Pinpoint the cell where the given text exists, returning its [X, Y] midpoint coordinate. 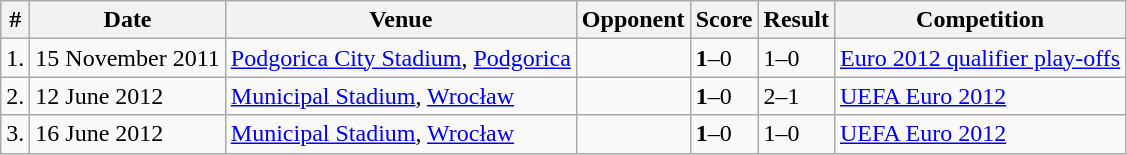
2–1 [796, 96]
16 June 2012 [128, 134]
2. [16, 96]
Score [724, 20]
12 June 2012 [128, 96]
15 November 2011 [128, 58]
Result [796, 20]
Venue [400, 20]
Competition [980, 20]
3. [16, 134]
1. [16, 58]
Date [128, 20]
Podgorica City Stadium, Podgorica [400, 58]
# [16, 20]
Euro 2012 qualifier play-offs [980, 58]
Opponent [633, 20]
